Pinpoint the cell where the given text exists, returning its (x, y) midpoint coordinate. 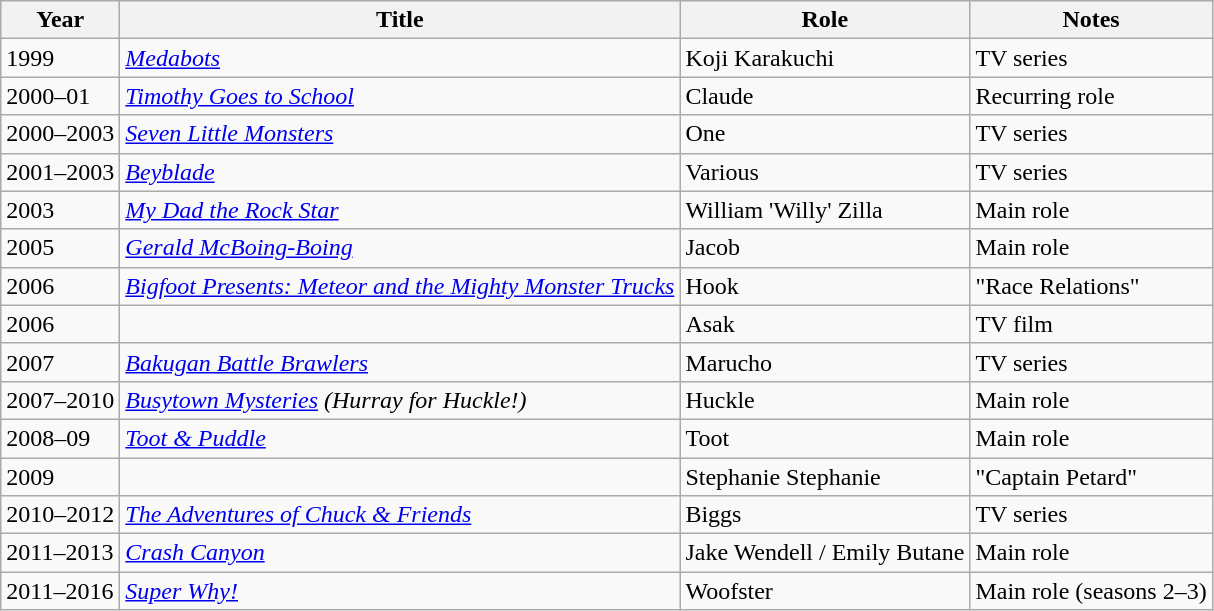
Claude (825, 96)
2008–09 (60, 438)
My Dad the Rock Star (400, 210)
Koji Karakuchi (825, 58)
William 'Willy' Zilla (825, 210)
Role (825, 20)
Biggs (825, 515)
TV film (1091, 324)
Timothy Goes to School (400, 96)
"Captain Petard" (1091, 477)
Bakugan Battle Brawlers (400, 362)
Year (60, 20)
2001–2003 (60, 172)
Medabots (400, 58)
2005 (60, 248)
2000–2003 (60, 134)
Beyblade (400, 172)
Busytown Mysteries (Hurray for Huckle!) (400, 400)
1999 (60, 58)
Hook (825, 286)
2007–2010 (60, 400)
2007 (60, 362)
Huckle (825, 400)
Recurring role (1091, 96)
Toot (825, 438)
"Race Relations" (1091, 286)
The Adventures of Chuck & Friends (400, 515)
Toot & Puddle (400, 438)
Stephanie Stephanie (825, 477)
One (825, 134)
2011–2016 (60, 591)
2003 (60, 210)
2009 (60, 477)
Jake Wendell / Emily Butane (825, 553)
Jacob (825, 248)
Crash Canyon (400, 553)
Title (400, 20)
2000–01 (60, 96)
Bigfoot Presents: Meteor and the Mighty Monster Trucks (400, 286)
Main role (seasons 2–3) (1091, 591)
Marucho (825, 362)
2011–2013 (60, 553)
Gerald McBoing-Boing (400, 248)
Notes (1091, 20)
Asak (825, 324)
Various (825, 172)
Super Why! (400, 591)
2010–2012 (60, 515)
Woofster (825, 591)
Seven Little Monsters (400, 134)
